Locate the cell with the specified text and output its [X, Y] center coordinate. 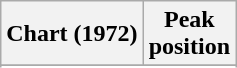
Peakposition [189, 34]
Chart (1972) [72, 34]
